Find where the given text appears and provide that cell's center as [X, Y] coordinate. 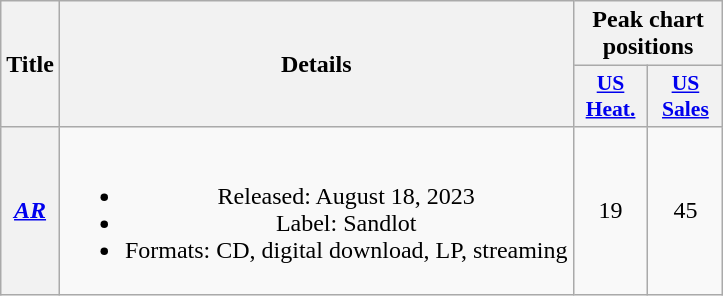
Title [30, 64]
45 [686, 210]
Details [316, 64]
USHeat. [610, 96]
USSales [686, 96]
Peak chart positions [648, 34]
Released: August 18, 2023Label: SandlotFormats: CD, digital download, LP, streaming [316, 210]
19 [610, 210]
AR [30, 210]
